Provide the [x, y] coordinate of the cell's center where the given text is located.  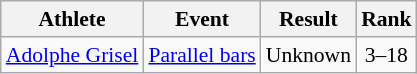
Event [202, 19]
Parallel bars [202, 55]
Adolphe Grisel [72, 55]
Rank [386, 19]
Unknown [308, 55]
3–18 [386, 55]
Result [308, 19]
Athlete [72, 19]
